Capture the cell that displays the provided text and extract its [X, Y] central coordinate. 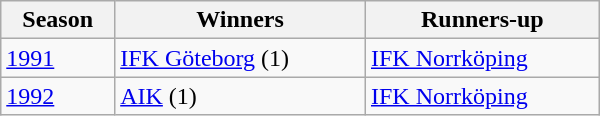
Season [58, 20]
Runners-up [482, 20]
AIK (1) [240, 96]
1992 [58, 96]
1991 [58, 58]
Winners [240, 20]
IFK Göteborg (1) [240, 58]
